Identify which cell holds the provided text, then report its (X, Y) central coordinate. 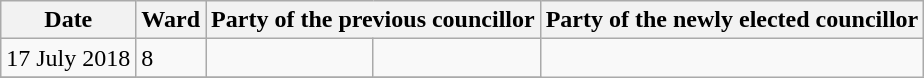
8 (171, 58)
Ward (171, 20)
Date (68, 20)
Party of the previous councillor (374, 20)
17 July 2018 (68, 58)
Party of the newly elected councillor (732, 20)
